Identify which cell holds the provided text, then report its (X, Y) central coordinate. 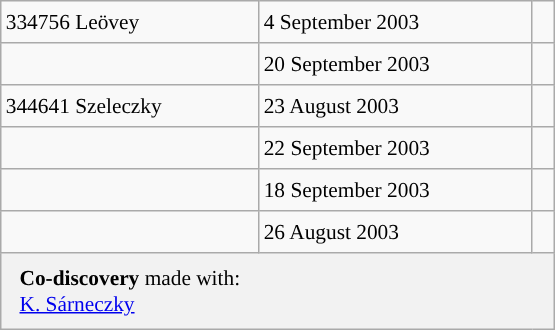
18 September 2003 (396, 190)
334756 Leövey (130, 22)
344641 Szeleczky (130, 106)
4 September 2003 (396, 22)
22 September 2003 (396, 148)
Co-discovery made with: K. Sárneczky (278, 291)
20 September 2003 (396, 64)
23 August 2003 (396, 106)
26 August 2003 (396, 232)
